Output the [X, Y] coordinate of the center of the cell containing the given text.  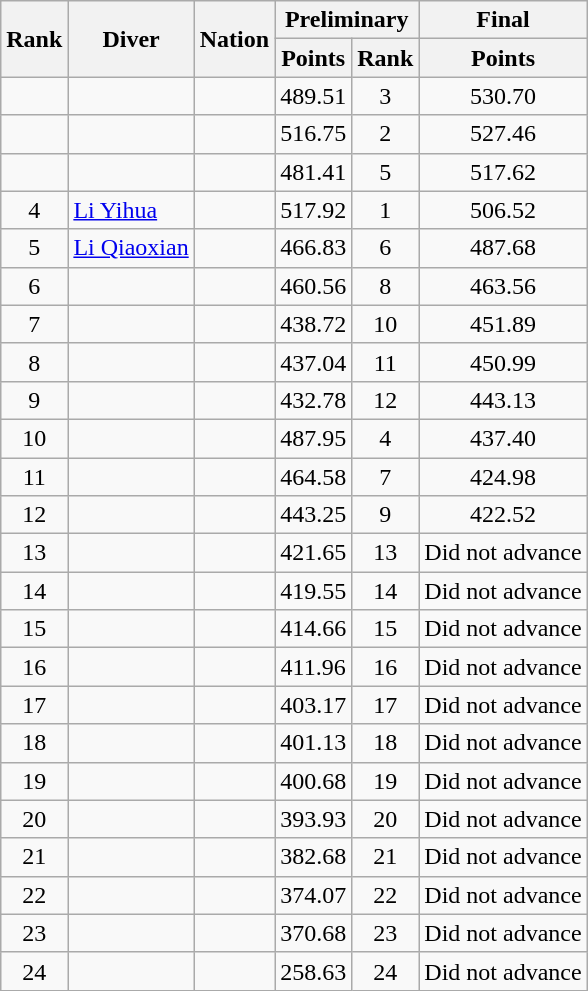
Preliminary [347, 20]
481.41 [314, 172]
517.92 [314, 210]
464.58 [314, 477]
450.99 [503, 362]
451.89 [503, 324]
370.68 [314, 933]
2 [386, 134]
506.52 [503, 210]
437.04 [314, 362]
438.72 [314, 324]
414.66 [314, 629]
432.78 [314, 400]
422.52 [503, 515]
517.62 [503, 172]
527.46 [503, 134]
374.07 [314, 895]
489.51 [314, 96]
443.13 [503, 400]
530.70 [503, 96]
Nation [234, 39]
411.96 [314, 667]
487.95 [314, 438]
421.65 [314, 553]
419.55 [314, 591]
424.98 [503, 477]
Final [503, 20]
1 [386, 210]
382.68 [314, 857]
460.56 [314, 286]
463.56 [503, 286]
Li Qiaoxian [131, 248]
393.93 [314, 819]
400.68 [314, 781]
3 [386, 96]
466.83 [314, 248]
403.17 [314, 705]
443.25 [314, 515]
437.40 [503, 438]
516.75 [314, 134]
Li Yihua [131, 210]
487.68 [503, 248]
258.63 [314, 971]
Diver [131, 39]
401.13 [314, 743]
